Scan for the cell matching the given text and deliver its (X, Y) coordinate at center. 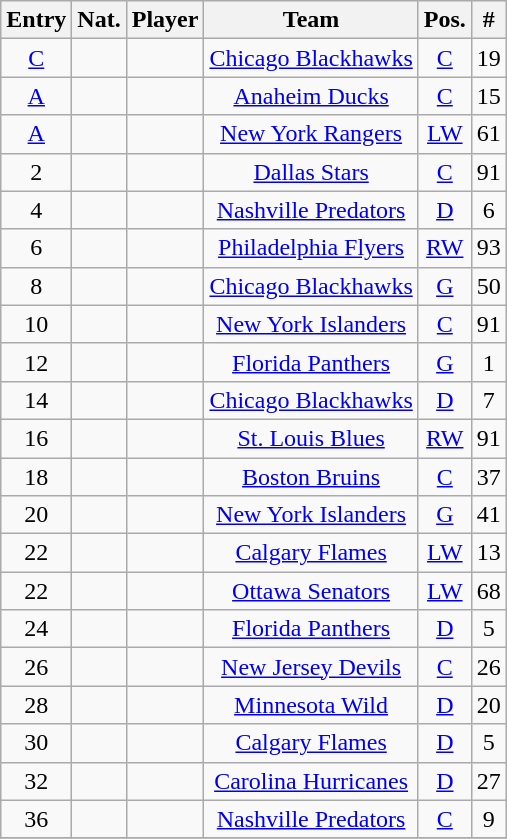
9 (488, 819)
St. Louis Blues (311, 438)
19 (488, 58)
18 (36, 477)
Team (311, 20)
Pos. (444, 20)
1 (488, 362)
Boston Bruins (311, 477)
New York Rangers (311, 134)
Nat. (99, 20)
24 (36, 629)
41 (488, 515)
Dallas Stars (311, 172)
68 (488, 591)
61 (488, 134)
Ottawa Senators (311, 591)
Carolina Hurricanes (311, 781)
Philadelphia Flyers (311, 248)
New Jersey Devils (311, 667)
Entry (36, 20)
37 (488, 477)
32 (36, 781)
Anaheim Ducks (311, 96)
36 (36, 819)
8 (36, 286)
28 (36, 705)
13 (488, 553)
50 (488, 286)
15 (488, 96)
2 (36, 172)
# (488, 20)
Minnesota Wild (311, 705)
93 (488, 248)
27 (488, 781)
10 (36, 324)
14 (36, 400)
Player (165, 20)
4 (36, 210)
12 (36, 362)
30 (36, 743)
7 (488, 400)
16 (36, 438)
